Find where the given text appears and provide that cell's center as (x, y) coordinate. 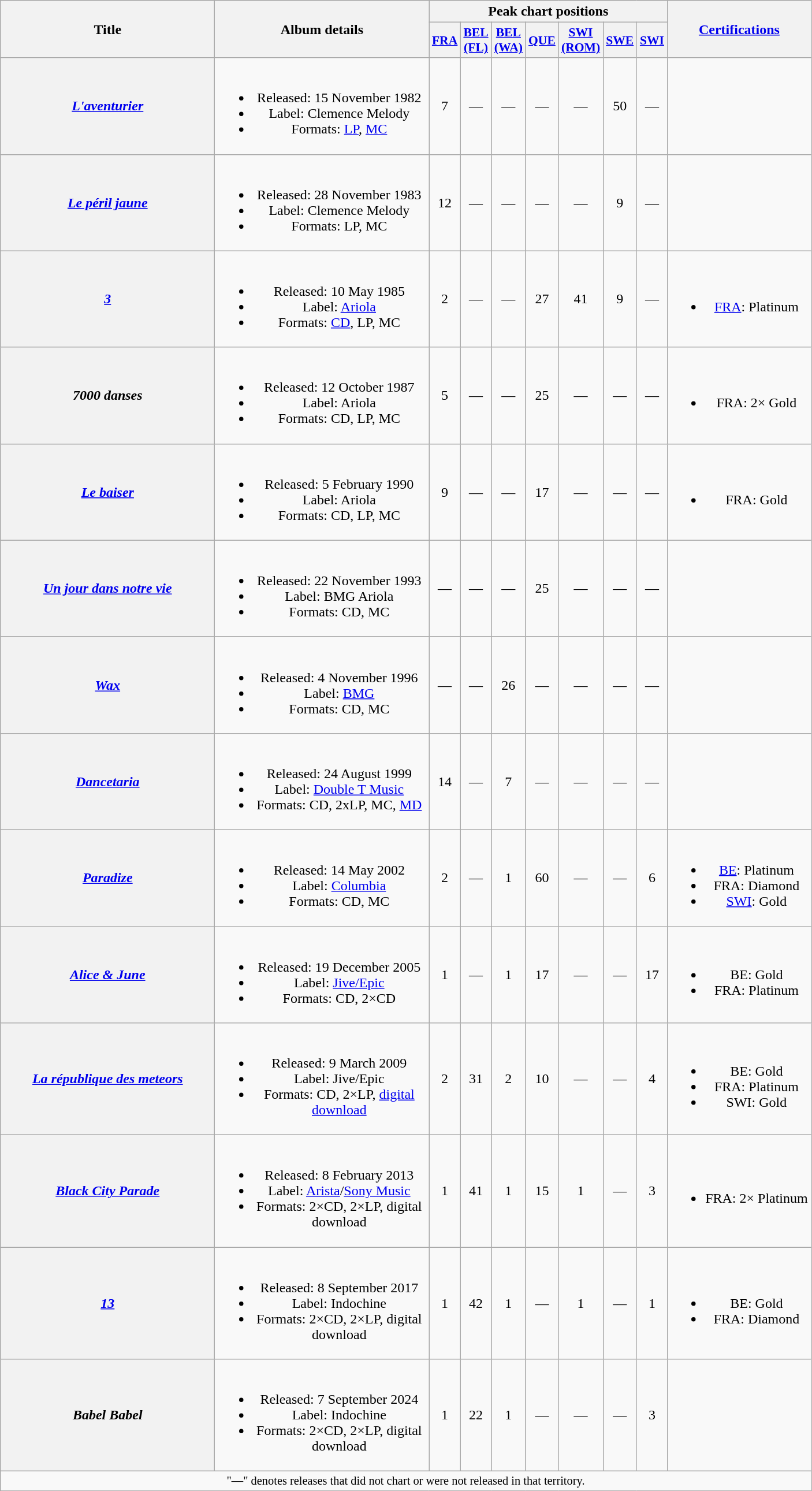
Released: 7 September 2024Label: IndochineFormats: 2×CD, 2×LP, digital download (322, 1415)
Released: 28 November 1983Label: Clemence MelodyFormats: LP, MC (322, 202)
26 (508, 685)
Released: 8 February 2013Label: Arista/Sony MusicFormats: 2×CD, 2×LP, digital download (322, 1191)
22 (476, 1415)
BEL(WA) (508, 40)
QUE (542, 40)
Alice & June (107, 975)
Wax (107, 685)
Released: 24 August 1999Label: Double T MusicFormats: CD, 2xLP, MC, MD (322, 781)
Le baiser (107, 492)
31 (476, 1079)
Released: 12 October 1987Label: AriolaFormats: CD, LP, MC (322, 395)
Le péril jaune (107, 202)
Released: 14 May 2002Label: ColumbiaFormats: CD, MC (322, 878)
42 (476, 1303)
Un jour dans notre vie (107, 588)
12 (445, 202)
BE: PlatinumFRA: DiamondSWI: Gold (739, 878)
10 (542, 1079)
Released: 5 February 1990Label: AriolaFormats: CD, LP, MC (322, 492)
BE: GoldFRA: PlatinumSWI: Gold (739, 1079)
Album details (322, 29)
15 (542, 1191)
Released: 10 May 1985Label: AriolaFormats: CD, LP, MC (322, 299)
L'aventurier (107, 106)
Peak chart positions (549, 12)
FRA: Platinum (739, 299)
BE: GoldFRA: Diamond (739, 1303)
Released: 19 December 2005Label: Jive/EpicFormats: CD, 2×CD (322, 975)
SWI(ROM) (581, 40)
4 (651, 1079)
6 (651, 878)
SWE (620, 40)
FRA: 2× Gold (739, 395)
FRA: 2× Platinum (739, 1191)
Released: 8 September 2017Label: IndochineFormats: 2×CD, 2×LP, digital download (322, 1303)
Released: 15 November 1982Label: Clemence MelodyFormats: LP, MC (322, 106)
50 (620, 106)
Released: 4 November 1996Label: BMGFormats: CD, MC (322, 685)
"—" denotes releases that did not chart or were not released in that territory. (405, 1481)
Title (107, 29)
La république des meteors (107, 1079)
5 (445, 395)
Babel Babel (107, 1415)
BEL(FL) (476, 40)
Black City Parade (107, 1191)
Dancetaria (107, 781)
BE: GoldFRA: Platinum (739, 975)
27 (542, 299)
SWI (651, 40)
60 (542, 878)
7000 danses (107, 395)
14 (445, 781)
13 (107, 1303)
Released: 9 March 2009Label: Jive/EpicFormats: CD, 2×LP, digital download (322, 1079)
FRA: Gold (739, 492)
Released: 22 November 1993Label: BMG AriolaFormats: CD, MC (322, 588)
FRA (445, 40)
Certifications (739, 29)
Paradize (107, 878)
